Pinpoint the cell where the given text exists, returning its [X, Y] midpoint coordinate. 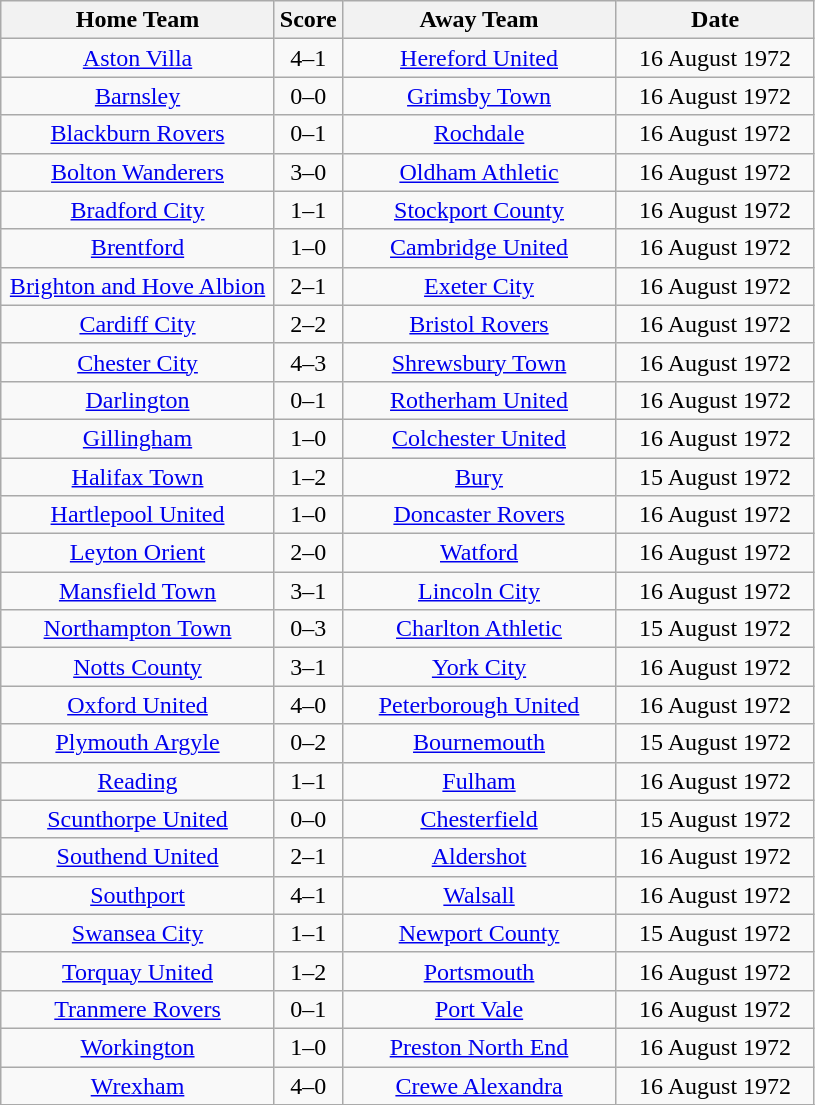
0–2 [308, 743]
Peterborough United [479, 705]
Stockport County [479, 210]
Leyton Orient [138, 553]
Shrewsbury Town [479, 362]
Walsall [479, 895]
Workington [138, 1047]
Notts County [138, 667]
Colchester United [479, 438]
Date [716, 20]
Blackburn Rovers [138, 134]
Swansea City [138, 933]
Mansfield Town [138, 591]
2–2 [308, 324]
Aston Villa [138, 58]
Chester City [138, 362]
Newport County [479, 933]
Southend United [138, 857]
Oldham Athletic [479, 172]
Northampton Town [138, 629]
Rochdale [479, 134]
Reading [138, 781]
Bradford City [138, 210]
Doncaster Rovers [479, 515]
Grimsby Town [479, 96]
Southport [138, 895]
Brighton and Hove Albion [138, 286]
Crewe Alexandra [479, 1085]
Port Vale [479, 1009]
Tranmere Rovers [138, 1009]
Exeter City [479, 286]
Aldershot [479, 857]
Portsmouth [479, 971]
Rotherham United [479, 400]
Torquay United [138, 971]
Hereford United [479, 58]
Gillingham [138, 438]
Bury [479, 477]
Chesterfield [479, 819]
Home Team [138, 20]
Darlington [138, 400]
Charlton Athletic [479, 629]
Cardiff City [138, 324]
Plymouth Argyle [138, 743]
Barnsley [138, 96]
York City [479, 667]
Cambridge United [479, 248]
Oxford United [138, 705]
Watford [479, 553]
0–3 [308, 629]
Lincoln City [479, 591]
Wrexham [138, 1085]
Bolton Wanderers [138, 172]
Halifax Town [138, 477]
3–0 [308, 172]
Hartlepool United [138, 515]
Fulham [479, 781]
2–0 [308, 553]
Bristol Rovers [479, 324]
4–3 [308, 362]
Preston North End [479, 1047]
Scunthorpe United [138, 819]
Brentford [138, 248]
Score [308, 20]
Away Team [479, 20]
Bournemouth [479, 743]
